Detect which cell encompasses the target text, then output its (x, y) center coordinate. 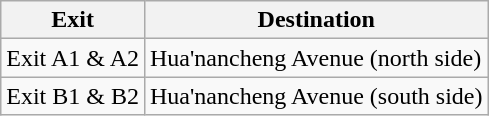
Hua'nancheng Avenue (north side) (316, 58)
Exit A1 & A2 (73, 58)
Exit B1 & B2 (73, 96)
Exit (73, 20)
Destination (316, 20)
Hua'nancheng Avenue (south side) (316, 96)
